Identify which cell holds the provided text, then report its [X, Y] central coordinate. 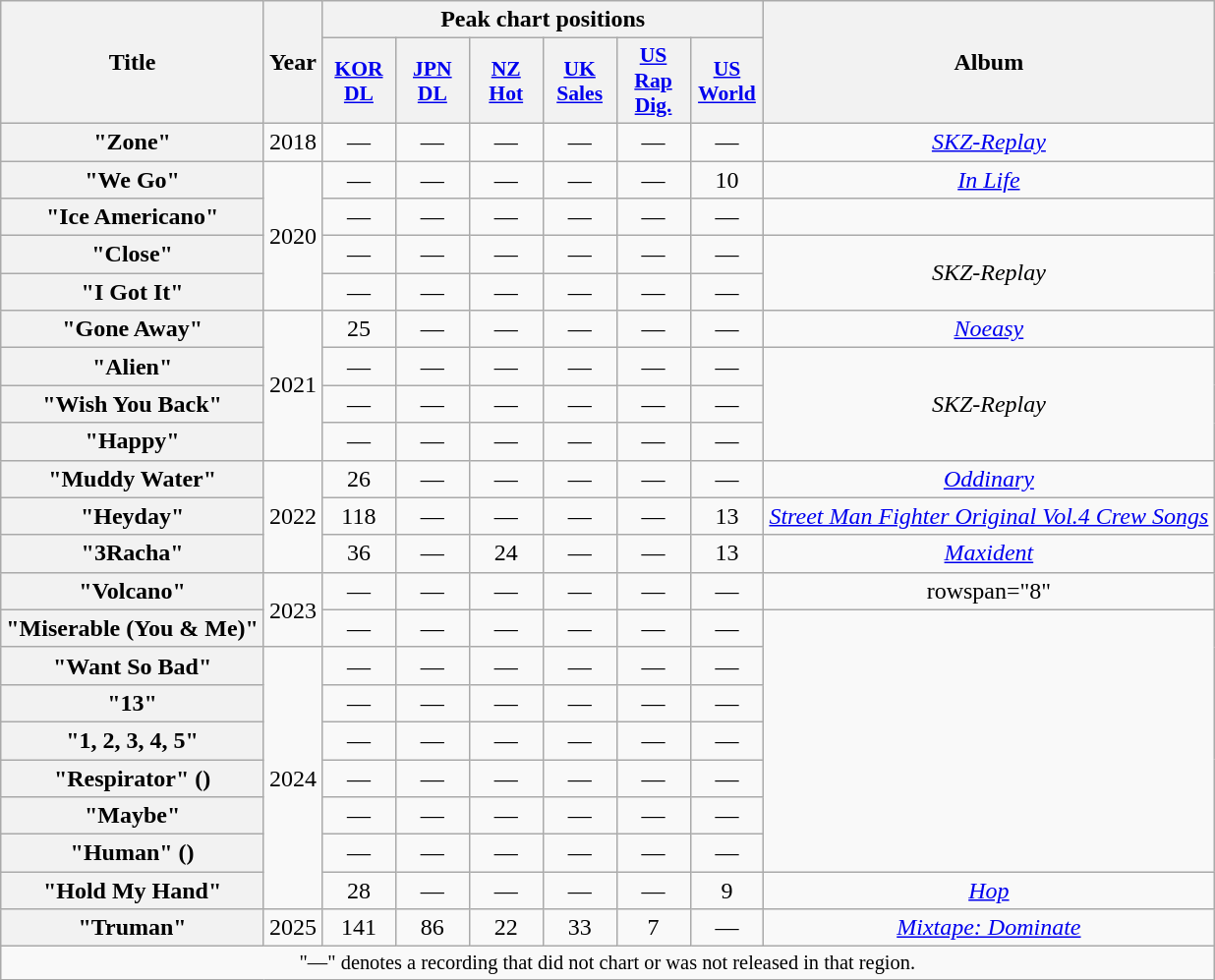
Hop [989, 891]
"3Racha" [133, 553]
2025 [293, 928]
22 [505, 928]
"Ice Americano" [133, 217]
86 [433, 928]
7 [653, 928]
"1, 2, 3, 4, 5" [133, 740]
"Alien" [133, 367]
2021 [293, 385]
9 [727, 891]
Mixtape: Dominate [989, 928]
Album [989, 63]
"We Go" [133, 180]
"Happy" [133, 441]
"—" denotes a recording that did not chart or was not released in that region. [607, 963]
"Gone Away" [133, 329]
2018 [293, 142]
"Human" () [133, 853]
"Volcano" [133, 591]
"Heyday" [133, 516]
2024 [293, 778]
24 [505, 553]
36 [358, 553]
Maxident [989, 553]
Street Man Fighter Original Vol.4 Crew Songs [989, 516]
"Muddy Water" [133, 479]
2022 [293, 516]
Oddinary [989, 479]
UKSales [580, 81]
USRapDig. [653, 81]
"Wish You Back" [133, 404]
2023 [293, 609]
26 [358, 479]
"Close" [133, 255]
33 [580, 928]
2020 [293, 236]
In Life [989, 180]
25 [358, 329]
"Zone" [133, 142]
Peak chart positions [543, 20]
USWorld [727, 81]
"Respirator" () [133, 778]
rowspan="8" [989, 591]
Title [133, 63]
10 [727, 180]
"Want So Bad" [133, 665]
Year [293, 63]
"Maybe" [133, 816]
JPNDL [433, 81]
"Hold My Hand" [133, 891]
"Truman" [133, 928]
118 [358, 516]
Noeasy [989, 329]
NZHot [505, 81]
28 [358, 891]
"Miserable (You & Me)" [133, 628]
"I Got It" [133, 292]
"13" [133, 703]
141 [358, 928]
KORDL [358, 81]
